Identify which cell holds the provided text, then report its (X, Y) central coordinate. 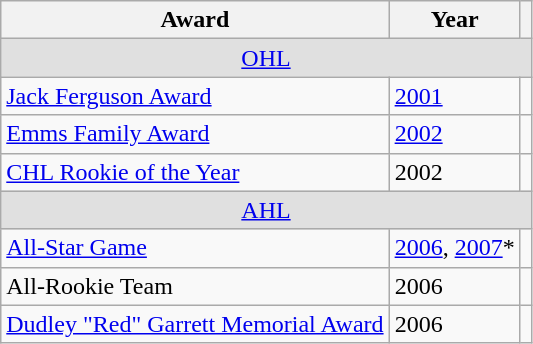
Dudley "Red" Garrett Memorial Award (195, 324)
All-Rookie Team (195, 286)
Jack Ferguson Award (195, 96)
All-Star Game (195, 248)
Year (454, 20)
CHL Rookie of the Year (195, 172)
AHL (266, 210)
2006, 2007* (454, 248)
Emms Family Award (195, 134)
OHL (266, 58)
Award (195, 20)
2001 (454, 96)
